Scan for the cell matching the given text and deliver its [X, Y] coordinate at center. 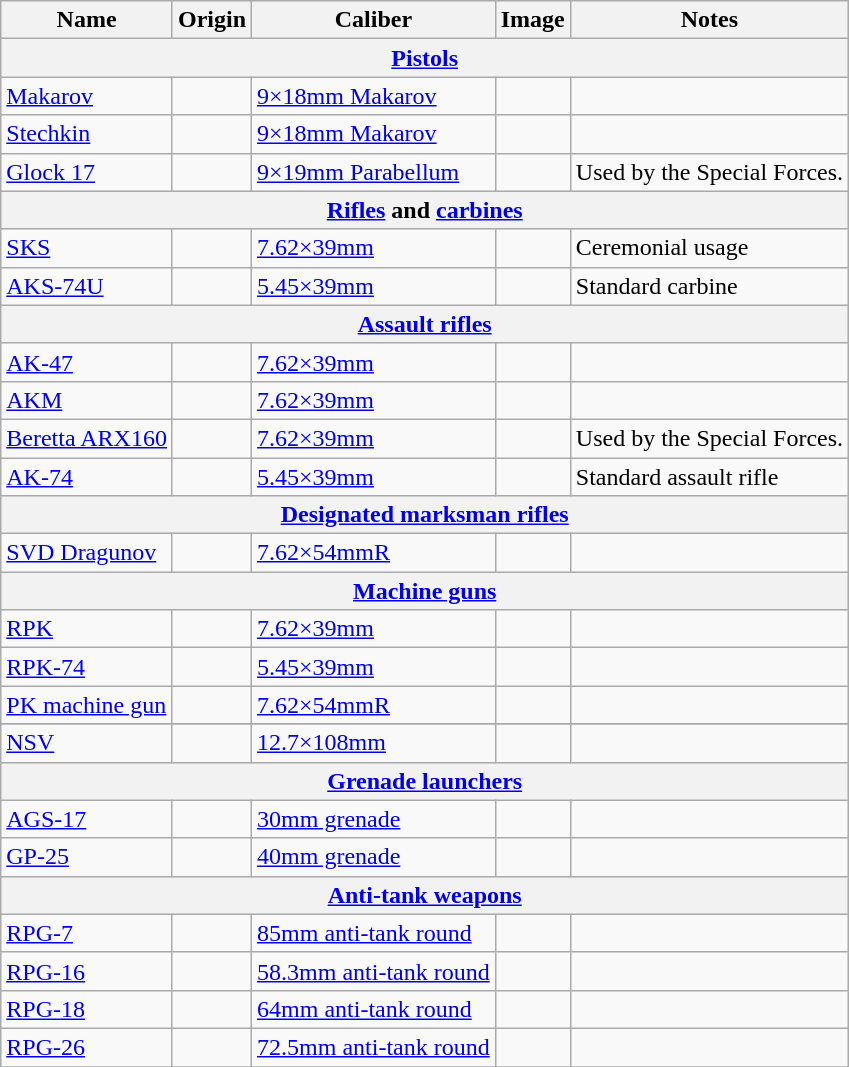
AKM [87, 400]
Stechkin [87, 134]
AK-47 [87, 362]
Beretta ARX160 [87, 438]
Notes [709, 20]
Grenade launchers [425, 781]
RPK [87, 629]
Ceremonial usage [709, 248]
RPG-7 [87, 933]
Origin [212, 20]
Name [87, 20]
72.5mm anti-tank round [374, 1047]
64mm anti-tank round [374, 1009]
30mm grenade [374, 819]
AGS-17 [87, 819]
Anti-tank weapons [425, 895]
Designated marksman rifles [425, 515]
Image [532, 20]
Assault rifles [425, 324]
PK machine gun [87, 705]
AK-74 [87, 477]
Glock 17 [87, 172]
40mm grenade [374, 857]
AKS-74U [87, 286]
Makarov [87, 96]
RPK-74 [87, 667]
9×19mm Parabellum [374, 172]
SVD Dragunov [87, 553]
Caliber [374, 20]
58.3mm anti-tank round [374, 971]
RPG-16 [87, 971]
SKS [87, 248]
85mm anti-tank round [374, 933]
Standard carbine [709, 286]
RPG-26 [87, 1047]
Rifles and carbines [425, 210]
RPG-18 [87, 1009]
Machine guns [425, 591]
12.7×108mm [374, 743]
GP-25 [87, 857]
Standard assault rifle [709, 477]
NSV [87, 743]
Pistols [425, 58]
